Capture the cell that displays the provided text and extract its (X, Y) central coordinate. 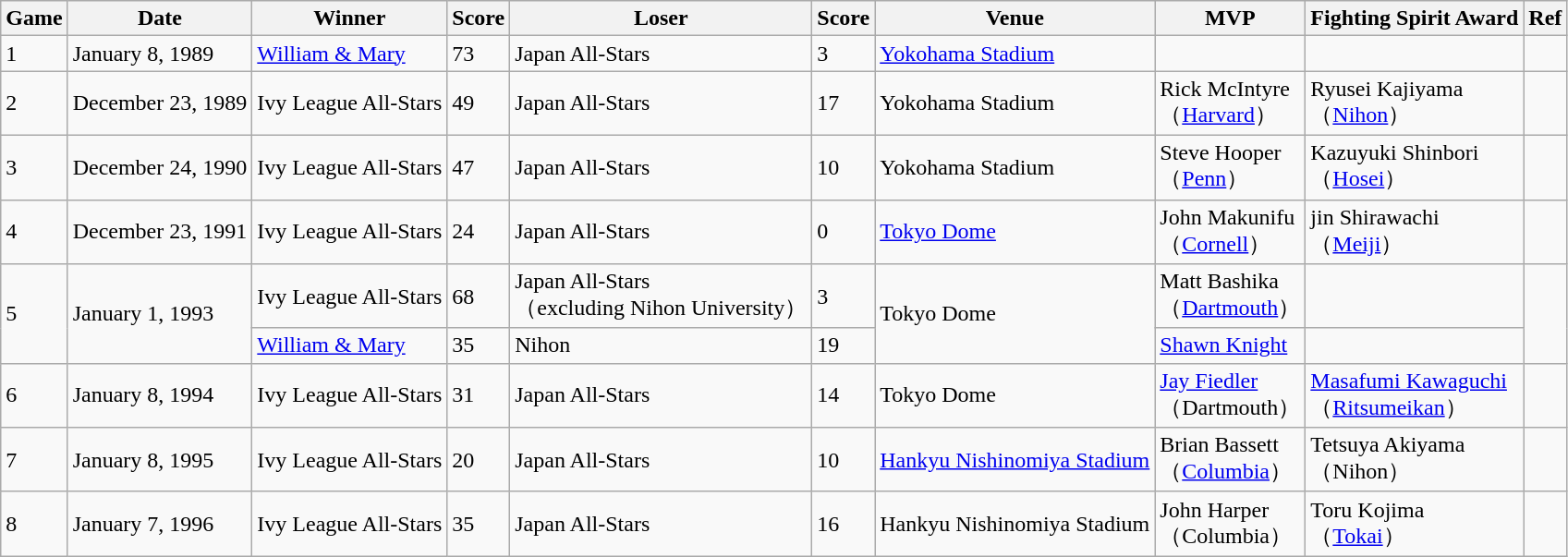
Steve Hooper（Penn） (1231, 167)
Masafumi Kawaguchi（Ritsumeikan） (1415, 395)
5 (34, 314)
Matt Bashika（Dartmouth） (1231, 297)
Game (34, 18)
John Harper（Columbia） (1231, 524)
19 (844, 345)
Ref (1545, 18)
January 8, 1994 (160, 395)
2 (34, 103)
6 (34, 395)
1 (34, 54)
20 (479, 460)
Ryusei Kajiyama（Nihon） (1415, 103)
January 7, 1996 (160, 524)
68 (479, 297)
73 (479, 54)
16 (844, 524)
January 8, 1995 (160, 460)
December 24, 1990 (160, 167)
8 (34, 524)
31 (479, 395)
Date (160, 18)
December 23, 1989 (160, 103)
49 (479, 103)
17 (844, 103)
John Makunifu（Cornell） (1231, 232)
jin Shirawachi （Meiji） (1415, 232)
Tetsuya Akiyama（Nihon） (1415, 460)
Winner (349, 18)
January 8, 1989 (160, 54)
Loser (662, 18)
January 1, 1993 (160, 314)
Brian Bassett（Columbia） (1231, 460)
Japan All-Stars（excluding Nihon University） (662, 297)
24 (479, 232)
Nihon (662, 345)
Venue (1015, 18)
7 (34, 460)
47 (479, 167)
Jay Fiedler（Dartmouth） (1231, 395)
4 (34, 232)
Shawn Knight (1231, 345)
Kazuyuki Shinbori （Hosei） (1415, 167)
Fighting Spirit Award (1415, 18)
MVP (1231, 18)
Toru Kojima（Tokai） (1415, 524)
0 (844, 232)
December 23, 1991 (160, 232)
Rick McIntyre（Harvard） (1231, 103)
14 (844, 395)
